Return [x, y] of the center of cell containing provided text 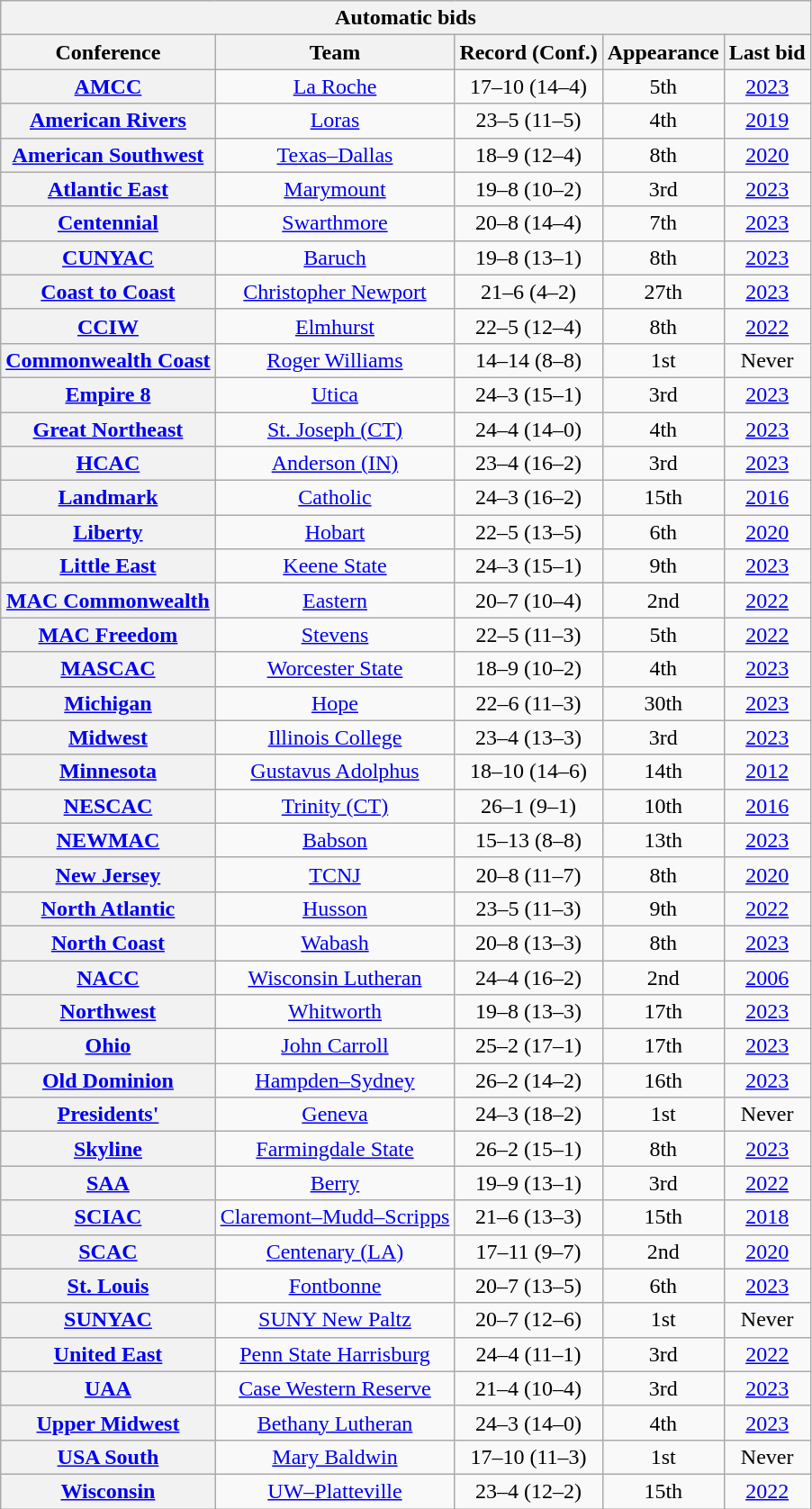
14th [663, 772]
Conference [108, 52]
21–6 (4–2) [528, 292]
Hope [335, 703]
SUNY New Paltz [335, 1320]
18–10 (14–6) [528, 772]
NACC [108, 977]
24–3 (16–2) [528, 498]
SCAC [108, 1251]
24–3 (18–2) [528, 1115]
16th [663, 1080]
2012 [767, 772]
Centennial [108, 223]
Whitworth [335, 1012]
24–4 (11–1) [528, 1354]
24–4 (14–0) [528, 429]
Hampden–Sydney [335, 1080]
Loras [335, 121]
North Coast [108, 943]
20–7 (10–4) [528, 601]
23–5 (11–3) [528, 908]
Mary Baldwin [335, 1457]
Skyline [108, 1149]
20–7 (12–6) [528, 1320]
Elmhurst [335, 326]
Empire 8 [108, 394]
CUNYAC [108, 258]
19–8 (13–1) [528, 258]
Marymount [335, 189]
John Carroll [335, 1046]
25–2 (17–1) [528, 1046]
2018 [767, 1217]
Utica [335, 394]
MAC Commonwealth [108, 601]
Landmark [108, 498]
SCIAC [108, 1217]
17–11 (9–7) [528, 1251]
United East [108, 1354]
AMCC [108, 86]
HCAC [108, 464]
Geneva [335, 1115]
Liberty [108, 532]
Appearance [663, 52]
St. Louis [108, 1286]
Babson [335, 840]
2006 [767, 977]
23–4 (16–2) [528, 464]
Little East [108, 566]
NESCAC [108, 806]
30th [663, 703]
Last bid [767, 52]
Upper Midwest [108, 1423]
Atlantic East [108, 189]
Great Northeast [108, 429]
18–9 (12–4) [528, 155]
Case Western Reserve [335, 1388]
Illinois College [335, 737]
Team [335, 52]
UW–Platteville [335, 1491]
2019 [767, 121]
21–6 (13–3) [528, 1217]
Bethany Lutheran [335, 1423]
22–5 (12–4) [528, 326]
Presidents' [108, 1115]
7th [663, 223]
Trinity (CT) [335, 806]
24–3 (14–0) [528, 1423]
Gustavus Adolphus [335, 772]
18–9 (10–2) [528, 669]
Penn State Harrisburg [335, 1354]
14–14 (8–8) [528, 360]
Roger Williams [335, 360]
Wisconsin [108, 1491]
Midwest [108, 737]
Minnesota [108, 772]
MAC Freedom [108, 635]
Eastern [335, 601]
Anderson (IN) [335, 464]
Farmingdale State [335, 1149]
19–9 (13–1) [528, 1183]
20–8 (14–4) [528, 223]
15–13 (8–8) [528, 840]
20–8 (11–7) [528, 874]
Stevens [335, 635]
20–7 (13–5) [528, 1286]
27th [663, 292]
10th [663, 806]
Claremont–Mudd–Scripps [335, 1217]
Automatic bids [405, 18]
23–4 (12–2) [528, 1491]
22–5 (11–3) [528, 635]
26–2 (14–2) [528, 1080]
23–5 (11–5) [528, 121]
SAA [108, 1183]
TCNJ [335, 874]
13th [663, 840]
Berry [335, 1183]
Worcester State [335, 669]
19–8 (13–3) [528, 1012]
17–10 (11–3) [528, 1457]
Baruch [335, 258]
Swarthmore [335, 223]
Fontbonne [335, 1286]
Texas–Dallas [335, 155]
20–8 (13–3) [528, 943]
Old Dominion [108, 1080]
Michigan [108, 703]
La Roche [335, 86]
MASCAC [108, 669]
NEWMAC [108, 840]
24–4 (16–2) [528, 977]
Catholic [335, 498]
North Atlantic [108, 908]
21–4 (10–4) [528, 1388]
26–1 (9–1) [528, 806]
Christopher Newport [335, 292]
22–6 (11–3) [528, 703]
American Southwest [108, 155]
USA South [108, 1457]
American Rivers [108, 121]
Hobart [335, 532]
Keene State [335, 566]
CCIW [108, 326]
Commonwealth Coast [108, 360]
17–10 (14–4) [528, 86]
Centenary (LA) [335, 1251]
23–4 (13–3) [528, 737]
Husson [335, 908]
Wabash [335, 943]
Ohio [108, 1046]
22–5 (13–5) [528, 532]
Coast to Coast [108, 292]
St. Joseph (CT) [335, 429]
New Jersey [108, 874]
Wisconsin Lutheran [335, 977]
26–2 (15–1) [528, 1149]
Northwest [108, 1012]
19–8 (10–2) [528, 189]
SUNYAC [108, 1320]
UAA [108, 1388]
Record (Conf.) [528, 52]
